Pinpoint the cell where the given text exists, returning its [X, Y] midpoint coordinate. 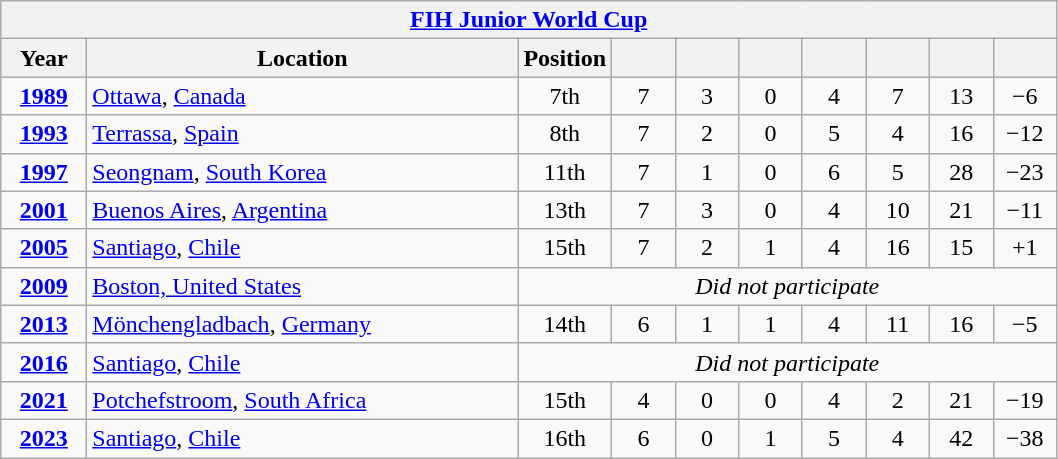
Location [302, 58]
16th [565, 438]
2005 [44, 248]
2021 [44, 400]
Position [565, 58]
2023 [44, 438]
2013 [44, 324]
Year [44, 58]
1989 [44, 96]
−38 [1025, 438]
Terrassa, Spain [302, 134]
15 [961, 248]
42 [961, 438]
Boston, United States [302, 286]
+1 [1025, 248]
−23 [1025, 172]
−6 [1025, 96]
28 [961, 172]
13 [961, 96]
Mönchengladbach, Germany [302, 324]
Seongnam, South Korea [302, 172]
2009 [44, 286]
13th [565, 210]
Buenos Aires, Argentina [302, 210]
FIH Junior World Cup [529, 20]
−19 [1025, 400]
11th [565, 172]
2016 [44, 362]
1997 [44, 172]
7th [565, 96]
14th [565, 324]
2001 [44, 210]
1993 [44, 134]
8th [565, 134]
−11 [1025, 210]
Potchefstroom, South Africa [302, 400]
10 [898, 210]
Ottawa, Canada [302, 96]
−12 [1025, 134]
−5 [1025, 324]
11 [898, 324]
